Locate the cell with the specified text and output its [x, y] center coordinate. 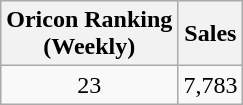
23 [90, 85]
Oricon Ranking(Weekly) [90, 34]
Sales [210, 34]
7,783 [210, 85]
